Search for the cell housing the specified text and yield its (X, Y) center coordinate. 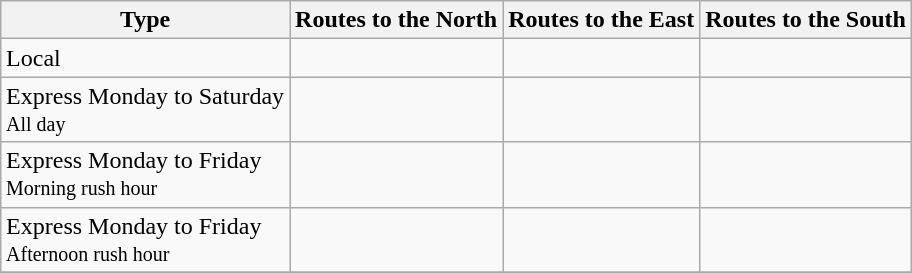
Express Monday to Friday Afternoon rush hour (146, 240)
Routes to the North (396, 20)
Routes to the South (806, 20)
Local (146, 58)
Express Monday to Friday Morning rush hour (146, 174)
Express Monday to Saturday All day (146, 110)
Type (146, 20)
Routes to the East (602, 20)
